Capture the cell that displays the provided text and extract its [x, y] central coordinate. 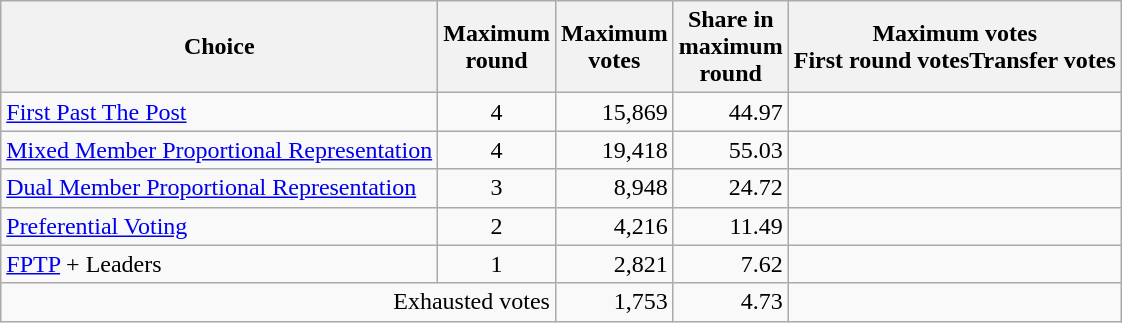
Maximumvotes [614, 47]
55.03 [730, 150]
2 [497, 226]
4,216 [614, 226]
1 [497, 264]
4.73 [730, 302]
1,753 [614, 302]
19,418 [614, 150]
Preferential Voting [220, 226]
8,948 [614, 188]
Maximumround [497, 47]
Maximum votesFirst round votesTransfer votes [954, 47]
Choice [220, 47]
Dual Member Proportional Representation [220, 188]
24.72 [730, 188]
44.97 [730, 112]
7.62 [730, 264]
15,869 [614, 112]
FPTP + Leaders [220, 264]
Mixed Member Proportional Representation [220, 150]
2,821 [614, 264]
3 [497, 188]
Exhausted votes [278, 302]
11.49 [730, 226]
Share inmaximumround [730, 47]
First Past The Post [220, 112]
